Locate the cell with the specified text and output its [X, Y] center coordinate. 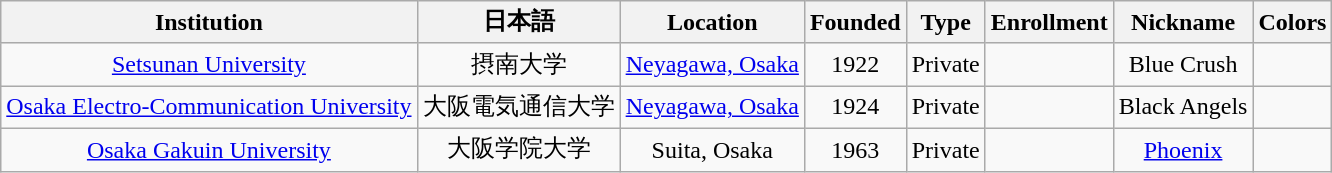
Type [946, 22]
Colors [1292, 22]
Blue Crush [1183, 64]
Founded [855, 22]
大阪学院大学 [518, 150]
Setsunan University [209, 64]
Osaka Gakuin University [209, 150]
大阪電気通信大学 [518, 108]
摂南大学 [518, 64]
Nickname [1183, 22]
Osaka Electro-Communication University [209, 108]
Suita, Osaka [712, 150]
Enrollment [1049, 22]
1922 [855, 64]
1963 [855, 150]
Phoenix [1183, 150]
Institution [209, 22]
日本語 [518, 22]
1924 [855, 108]
Location [712, 22]
Black Angels [1183, 108]
